Output the (X, Y) coordinate of the center of the cell containing the given text.  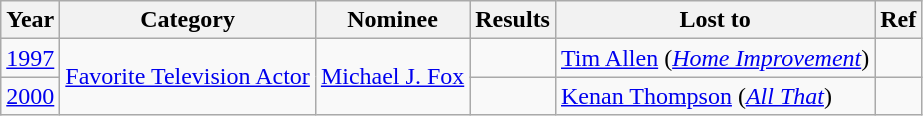
2000 (30, 96)
Ref (898, 20)
Category (188, 20)
Tim Allen (Home Improvement) (714, 58)
1997 (30, 58)
Year (30, 20)
Lost to (714, 20)
Results (513, 20)
Michael J. Fox (392, 77)
Kenan Thompson (All That) (714, 96)
Favorite Television Actor (188, 77)
Nominee (392, 20)
